Pinpoint the cell where the given text exists, returning its (x, y) midpoint coordinate. 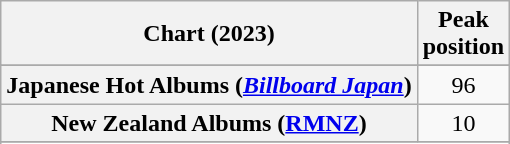
Chart (2023) (209, 34)
New Zealand Albums (RMNZ) (209, 123)
Peakposition (463, 34)
96 (463, 85)
10 (463, 123)
Japanese Hot Albums (Billboard Japan) (209, 85)
